Extract the (X, Y) coordinate from the center of the cell holding the provided text.  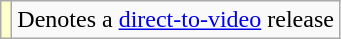
Denotes a direct-to-video release (176, 20)
